Provide the (X, Y) coordinate of the cell's center where the given text is located.  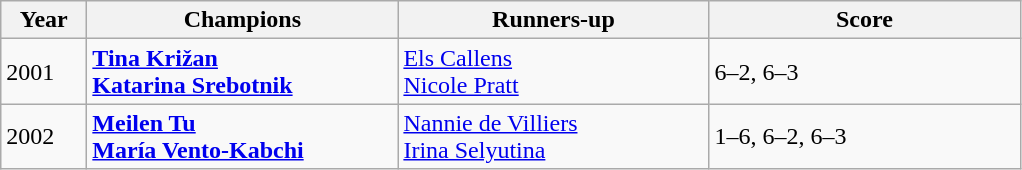
Champions (242, 20)
6–2, 6–3 (864, 72)
1–6, 6–2, 6–3 (864, 136)
Els Callens Nicole Pratt (554, 72)
Meilen Tu María Vento-Kabchi (242, 136)
Year (44, 20)
Score (864, 20)
Tina Križan Katarina Srebotnik (242, 72)
Runners-up (554, 20)
2002 (44, 136)
Nannie de Villiers Irina Selyutina (554, 136)
2001 (44, 72)
